Provide the [x, y] coordinate of the cell's center where the given text is located.  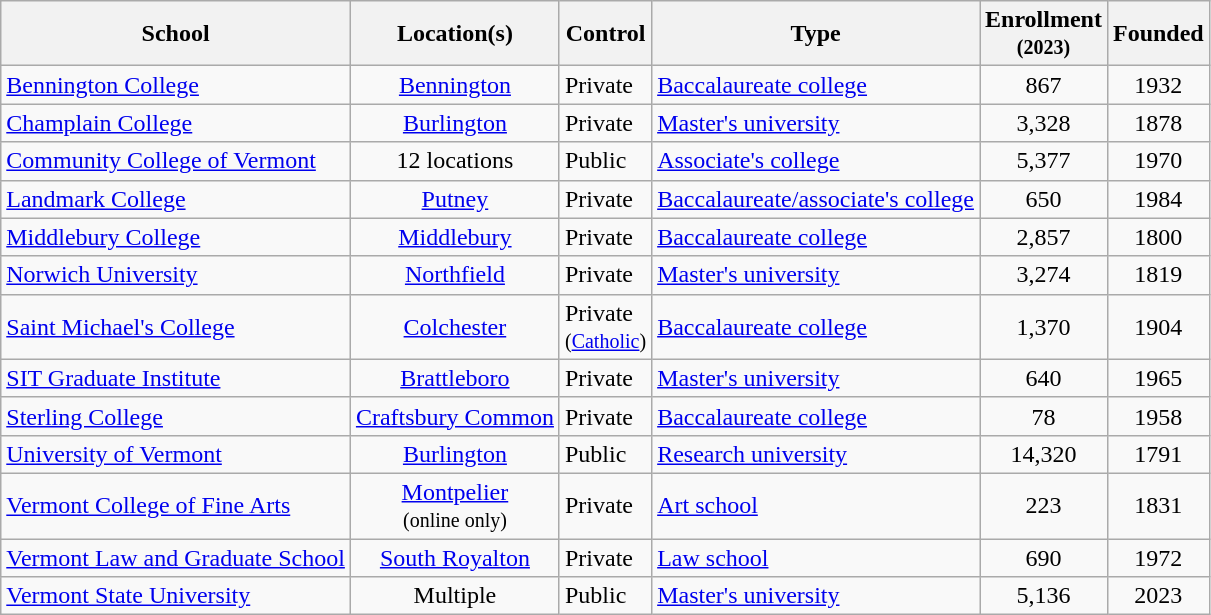
5,136 [1044, 596]
Private(Catholic) [605, 326]
3,274 [1044, 275]
12 locations [454, 161]
1,370 [1044, 326]
Control [605, 34]
Law school [816, 557]
Champlain College [176, 123]
Art school [816, 506]
1819 [1158, 275]
Vermont State University [176, 596]
78 [1044, 416]
Norwich University [176, 275]
1831 [1158, 506]
1984 [1158, 199]
2,857 [1044, 237]
Sterling College [176, 416]
867 [1044, 85]
2023 [1158, 596]
Community College of Vermont [176, 161]
Founded [1158, 34]
Middlebury College [176, 237]
Colchester [454, 326]
South Royalton [454, 557]
14,320 [1044, 454]
Research university [816, 454]
Type [816, 34]
School [176, 34]
1791 [1158, 454]
Vermont College of Fine Arts [176, 506]
1904 [1158, 326]
Craftsbury Common [454, 416]
1965 [1158, 378]
Location(s) [454, 34]
650 [1044, 199]
223 [1044, 506]
Landmark College [176, 199]
SIT Graduate Institute [176, 378]
Montpelier(online only) [454, 506]
Middlebury [454, 237]
1958 [1158, 416]
1932 [1158, 85]
690 [1044, 557]
Bennington College [176, 85]
1878 [1158, 123]
1972 [1158, 557]
1800 [1158, 237]
3,328 [1044, 123]
Associate's college [816, 161]
Baccalaureate/associate's college [816, 199]
Vermont Law and Graduate School [176, 557]
1970 [1158, 161]
Enrollment(2023) [1044, 34]
Bennington [454, 85]
University of Vermont [176, 454]
640 [1044, 378]
Multiple [454, 596]
Northfield [454, 275]
Putney [454, 199]
Saint Michael's College [176, 326]
5,377 [1044, 161]
Brattleboro [454, 378]
